Extract the (X, Y) coordinate from the center of the cell holding the provided text.  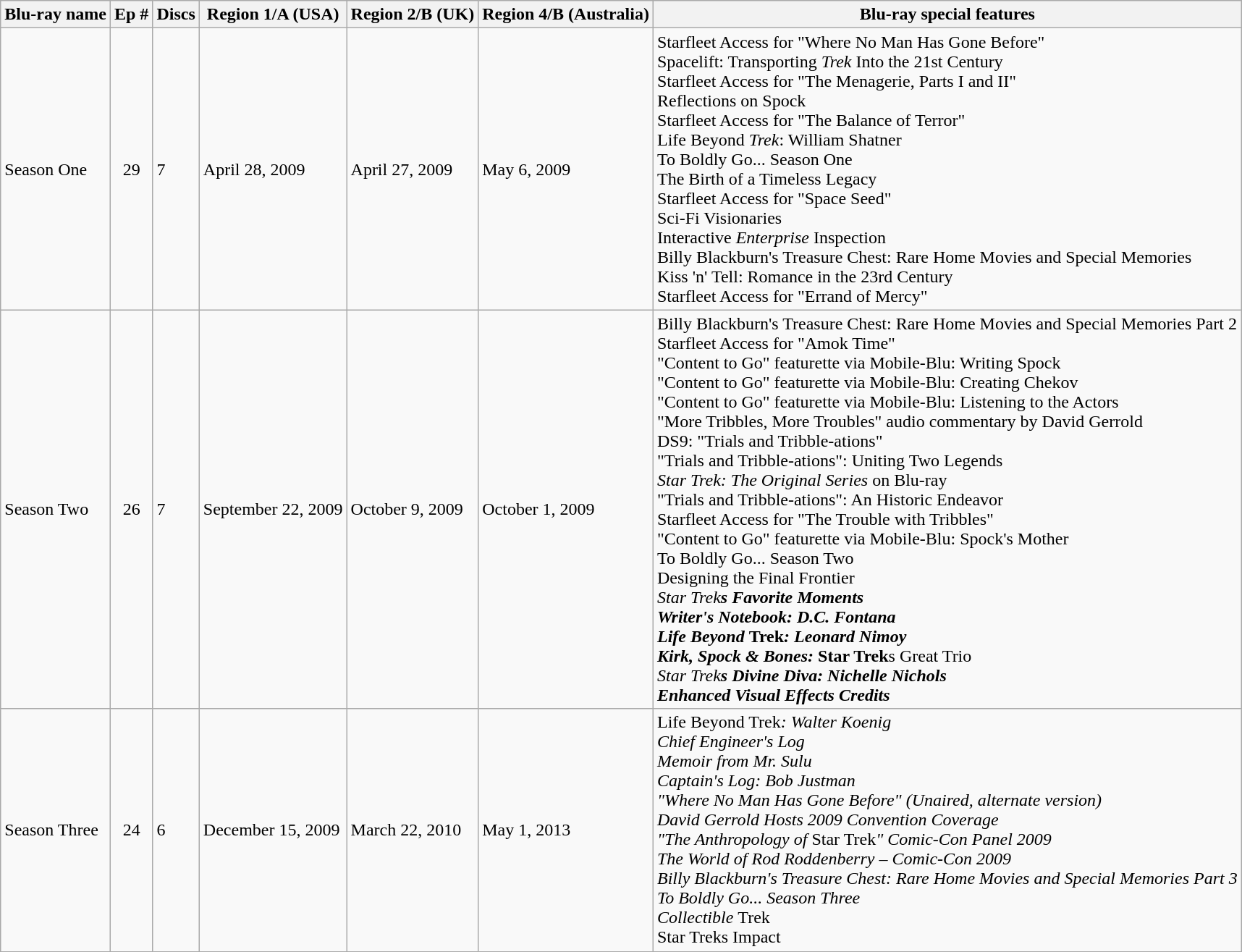
Region 1/A (USA) (273, 14)
March 22, 2010 (413, 830)
Season Three (56, 830)
6 (176, 830)
May 6, 2009 (566, 169)
April 27, 2009 (413, 169)
24 (131, 830)
26 (131, 510)
May 1, 2013 (566, 830)
Season Two (56, 510)
Region 2/B (UK) (413, 14)
29 (131, 169)
Ep # (131, 14)
October 9, 2009 (413, 510)
September 22, 2009 (273, 510)
Season One (56, 169)
December 15, 2009 (273, 830)
April 28, 2009 (273, 169)
Region 4/B (Australia) (566, 14)
Blu-ray special features (947, 14)
October 1, 2009 (566, 510)
Blu-ray name (56, 14)
Discs (176, 14)
